Find where the given text appears and provide that cell's center as [x, y] coordinate. 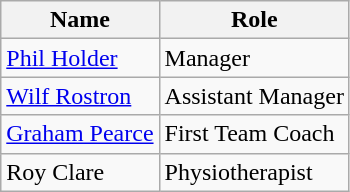
Physiotherapist [254, 172]
Wilf Rostron [80, 96]
Roy Clare [80, 172]
Name [80, 20]
Role [254, 20]
Graham Pearce [80, 134]
Phil Holder [80, 58]
Assistant Manager [254, 96]
First Team Coach [254, 134]
Manager [254, 58]
